Search for the cell housing the specified text and yield its (x, y) center coordinate. 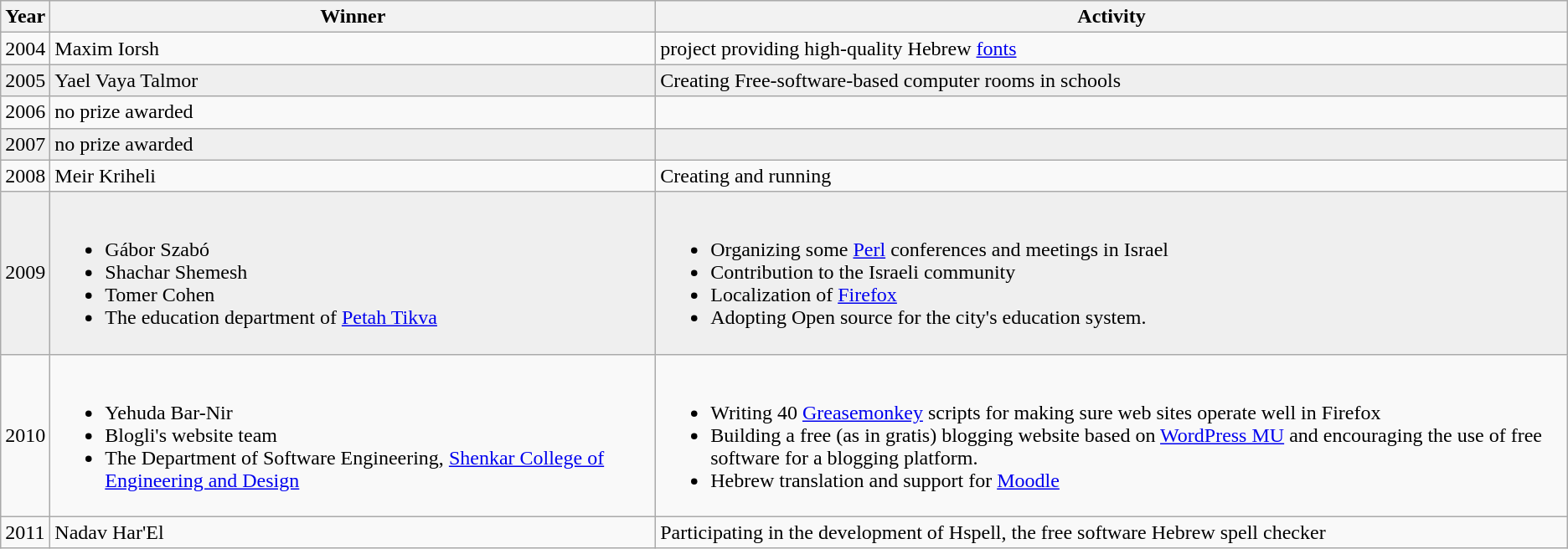
2004 (25, 49)
2006 (25, 112)
Gábor SzabóShachar ShemeshTomer CohenThe education department of Petah Tikva (353, 273)
2009 (25, 273)
2010 (25, 435)
2008 (25, 176)
project providing high-quality Hebrew fonts (1112, 49)
Nadav Har'El (353, 532)
2005 (25, 80)
Year (25, 17)
Creating and running (1112, 176)
2011 (25, 532)
Winner (353, 17)
Activity (1112, 17)
Maxim Iorsh (353, 49)
Yehuda Bar-NirBlogli's website teamThe Department of Software Engineering, Shenkar College of Engineering and Design (353, 435)
Participating in the development of Hspell, the free software Hebrew spell checker (1112, 532)
Yael Vaya Talmor (353, 80)
Creating Free-software-based computer rooms in schools (1112, 80)
2007 (25, 144)
Meir Kriheli (353, 176)
